Output the [X, Y] coordinate of the center of the cell containing the given text.  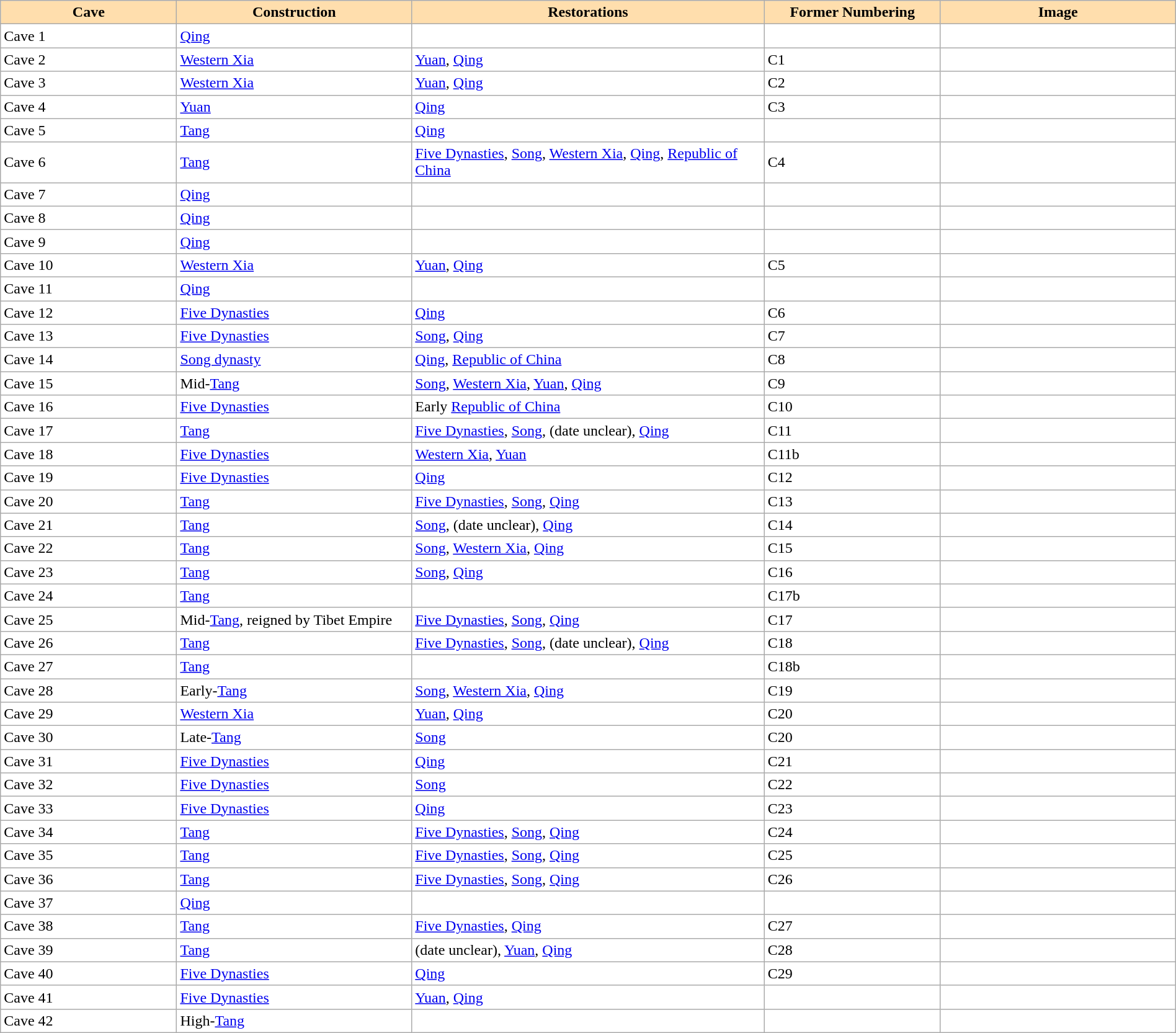
C25 [852, 856]
C28 [852, 950]
Construction [294, 12]
Cave 19 [89, 478]
C11 [852, 431]
Song, (date unclear), Qing [588, 525]
Cave 6 [89, 163]
C11b [852, 454]
C23 [852, 808]
C7 [852, 336]
Cave 1 [89, 36]
C4 [852, 163]
C3 [852, 107]
Five Dynasties, Qing [588, 926]
Early-Tang [294, 691]
Cave 34 [89, 832]
C5 [852, 265]
C19 [852, 691]
C16 [852, 572]
C1 [852, 60]
C21 [852, 761]
Cave 42 [89, 1021]
Early Republic of China [588, 407]
Cave 18 [89, 454]
Western Xia, Yuan [588, 454]
C17 [852, 619]
Cave 36 [89, 879]
C18b [852, 666]
Cave 3 [89, 83]
Cave 7 [89, 194]
(date unclear), Yuan, Qing [588, 950]
Cave 35 [89, 856]
Cave 39 [89, 950]
Cave 4 [89, 107]
Cave 23 [89, 572]
Cave [89, 12]
Cave 2 [89, 60]
Former Numbering [852, 12]
C18 [852, 643]
C12 [852, 478]
C2 [852, 83]
Cave 10 [89, 265]
Cave 20 [89, 501]
Cave 13 [89, 336]
Cave 33 [89, 808]
Cave 27 [89, 666]
Cave 11 [89, 288]
Qing, Republic of China [588, 360]
Image [1058, 12]
C27 [852, 926]
C8 [852, 360]
Cave 26 [89, 643]
C13 [852, 501]
Cave 32 [89, 785]
Cave 29 [89, 714]
Cave 16 [89, 407]
Cave 40 [89, 973]
Five Dynasties, Song, Western Xia, Qing, Republic of China [588, 163]
Cave 12 [89, 312]
Restorations [588, 12]
Mid-Tang [294, 383]
Late-Tang [294, 738]
Cave 24 [89, 596]
Cave 30 [89, 738]
Cave 8 [89, 218]
C22 [852, 785]
Cave 37 [89, 903]
Song dynasty [294, 360]
C29 [852, 973]
Cave 38 [89, 926]
C15 [852, 548]
Cave 15 [89, 383]
High-Tang [294, 1021]
C14 [852, 525]
Cave 21 [89, 525]
C9 [852, 383]
Mid-Tang, reigned by Tibet Empire [294, 619]
Cave 9 [89, 241]
C10 [852, 407]
Cave 25 [89, 619]
Cave 22 [89, 548]
Cave 5 [89, 130]
Cave 41 [89, 997]
Yuan [294, 107]
Song, Western Xia, Yuan, Qing [588, 383]
Cave 31 [89, 761]
C17b [852, 596]
C24 [852, 832]
Cave 17 [89, 431]
Cave 28 [89, 691]
Cave 14 [89, 360]
C6 [852, 312]
C26 [852, 879]
